Detect which cell encompasses the target text, then output its (x, y) center coordinate. 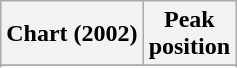
Peakposition (189, 34)
Chart (2002) (72, 34)
